From the cell containing the given text, extract its center point as [X, Y] coordinate. 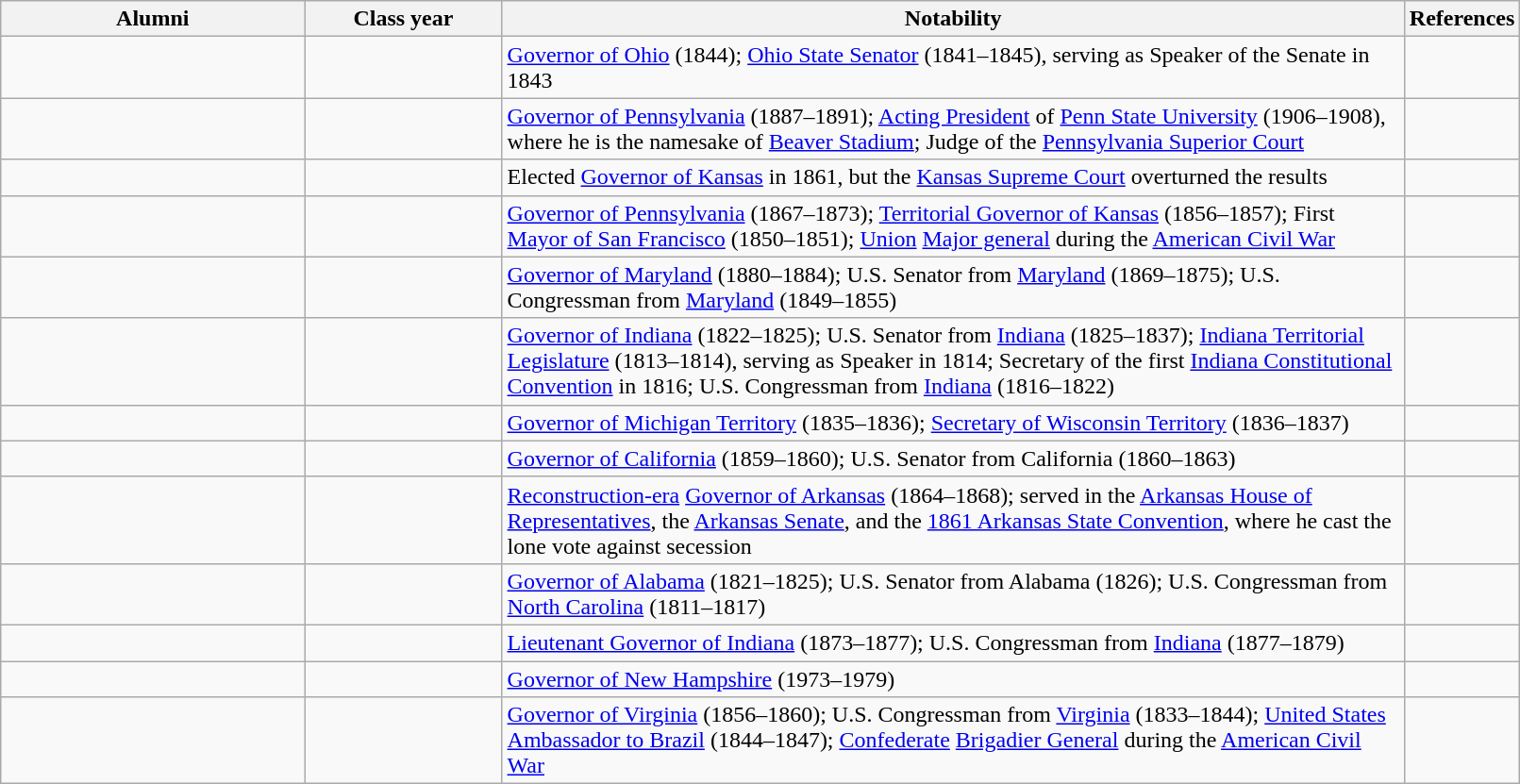
Class year [404, 19]
References [1462, 19]
Governor of Michigan Territory (1835–1836); Secretary of Wisconsin Territory (1836–1837) [953, 423]
Governor of Ohio (1844); Ohio State Senator (1841–1845), serving as Speaker of the Senate in 1843 [953, 68]
Governor of California (1859–1860); U.S. Senator from California (1860–1863) [953, 459]
Alumni [153, 19]
Notability [953, 19]
Governor of Alabama (1821–1825); U.S. Senator from Alabama (1826); U.S. Congressman from North Carolina (1811–1817) [953, 594]
Governor of Maryland (1880–1884); U.S. Senator from Maryland (1869–1875); U.S. Congressman from Maryland (1849–1855) [953, 287]
Elected Governor of Kansas in 1861, but the Kansas Supreme Court overturned the results [953, 177]
Governor of New Hampshire (1973–1979) [953, 678]
Lieutenant Governor of Indiana (1873–1877); U.S. Congressman from Indiana (1877–1879) [953, 642]
